Pinpoint the cell where the given text exists, returning its (x, y) midpoint coordinate. 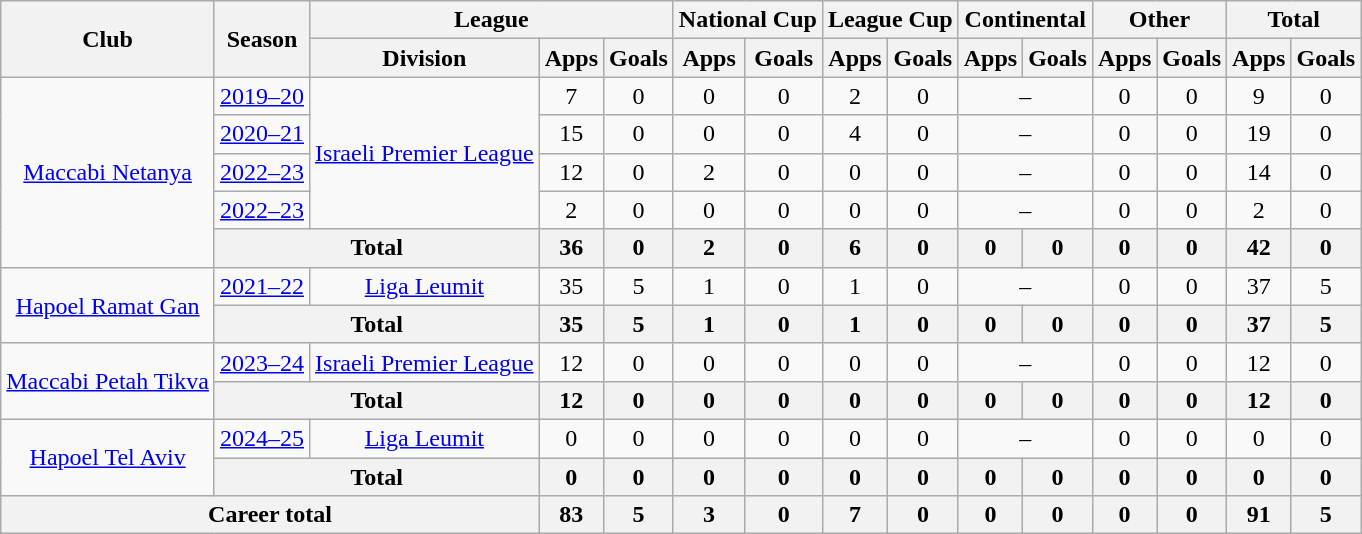
Hapoel Tel Aviv (108, 457)
15 (571, 134)
Hapoel Ramat Gan (108, 305)
Season (262, 39)
2021–22 (262, 286)
Division (425, 58)
Continental (1025, 20)
36 (571, 248)
Other (1159, 20)
14 (1259, 172)
League Cup (890, 20)
19 (1259, 134)
Maccabi Netanya (108, 172)
Career total (270, 515)
6 (854, 248)
2024–25 (262, 438)
National Cup (748, 20)
83 (571, 515)
Club (108, 39)
4 (854, 134)
League (492, 20)
2020–21 (262, 134)
Maccabi Petah Tikva (108, 381)
2019–20 (262, 96)
2023–24 (262, 362)
3 (709, 515)
42 (1259, 248)
91 (1259, 515)
9 (1259, 96)
